Identify which cell holds the provided text, then report its (X, Y) central coordinate. 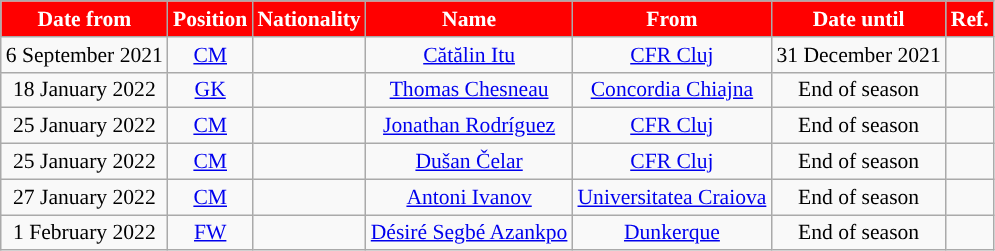
Name (470, 19)
From (672, 19)
Date from (84, 19)
Universitatea Craiova (672, 197)
Thomas Chesneau (470, 90)
FW (210, 233)
Dušan Čelar (470, 162)
31 December 2021 (858, 55)
Nationality (308, 19)
Date until (858, 19)
Jonathan Rodríguez (470, 126)
Ref. (970, 19)
Cătălin Itu (470, 55)
Antoni Ivanov (470, 197)
1 February 2022 (84, 233)
27 January 2022 (84, 197)
Dunkerque (672, 233)
Désiré Segbé Azankpo (470, 233)
Position (210, 19)
6 September 2021 (84, 55)
18 January 2022 (84, 90)
GK (210, 90)
Concordia Chiajna (672, 90)
